Find where the given text appears and provide that cell's center as (x, y) coordinate. 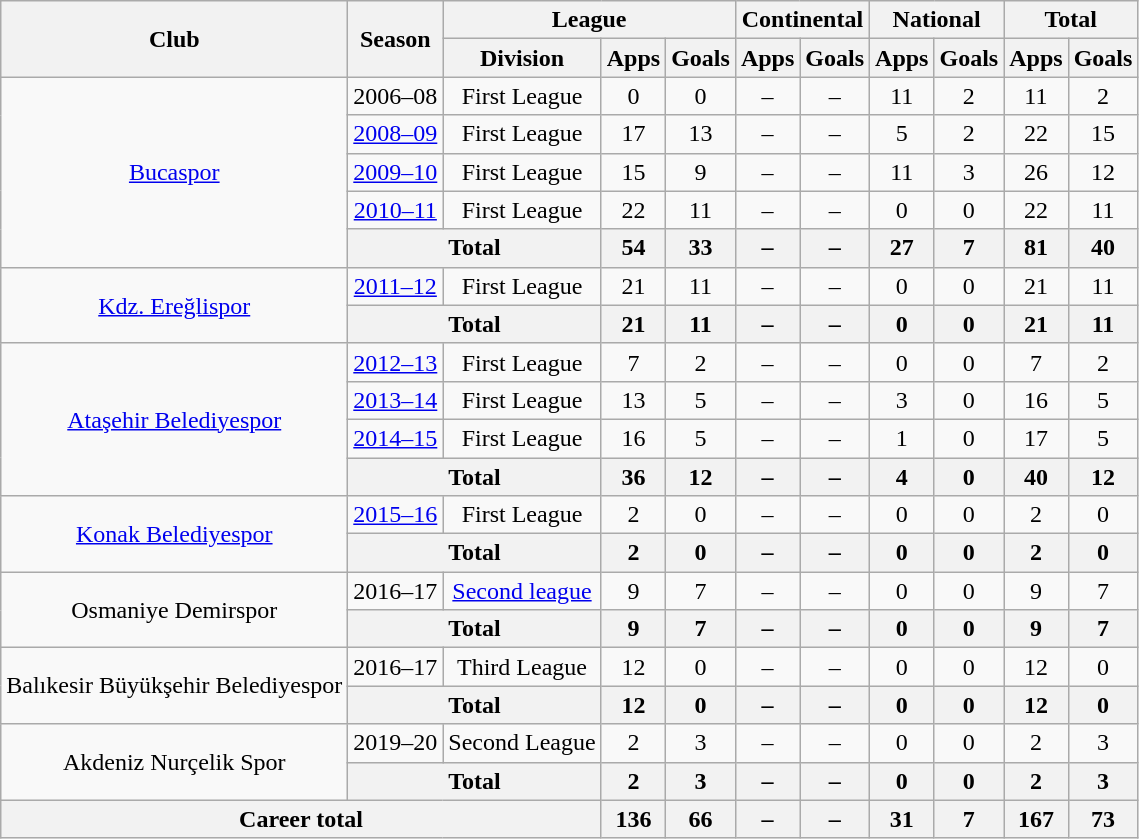
2009–10 (396, 172)
National (937, 20)
Second league (522, 591)
Ataşehir Belediyespor (174, 419)
2015–16 (396, 515)
2011–12 (396, 286)
Kdz. Ereğlispor (174, 305)
31 (902, 819)
Akdeniz Nurçelik Spor (174, 762)
Konak Belediyespor (174, 534)
81 (1036, 248)
2008–09 (396, 134)
54 (633, 248)
2013–14 (396, 400)
66 (701, 819)
27 (902, 248)
Bucaspor (174, 172)
Osmaniye Demirspor (174, 610)
Third League (522, 667)
1 (902, 438)
36 (633, 477)
2014–15 (396, 438)
2019–20 (396, 743)
League (590, 20)
26 (1036, 172)
2010–11 (396, 210)
73 (1103, 819)
Second League (522, 743)
Continental (802, 20)
Division (522, 58)
Club (174, 39)
4 (902, 477)
Season (396, 39)
2012–13 (396, 362)
167 (1036, 819)
33 (701, 248)
Balıkesir Büyükşehir Belediyespor (174, 686)
Career total (301, 819)
2006–08 (396, 96)
136 (633, 819)
